Find where the given text appears and provide that cell's center as [X, Y] coordinate. 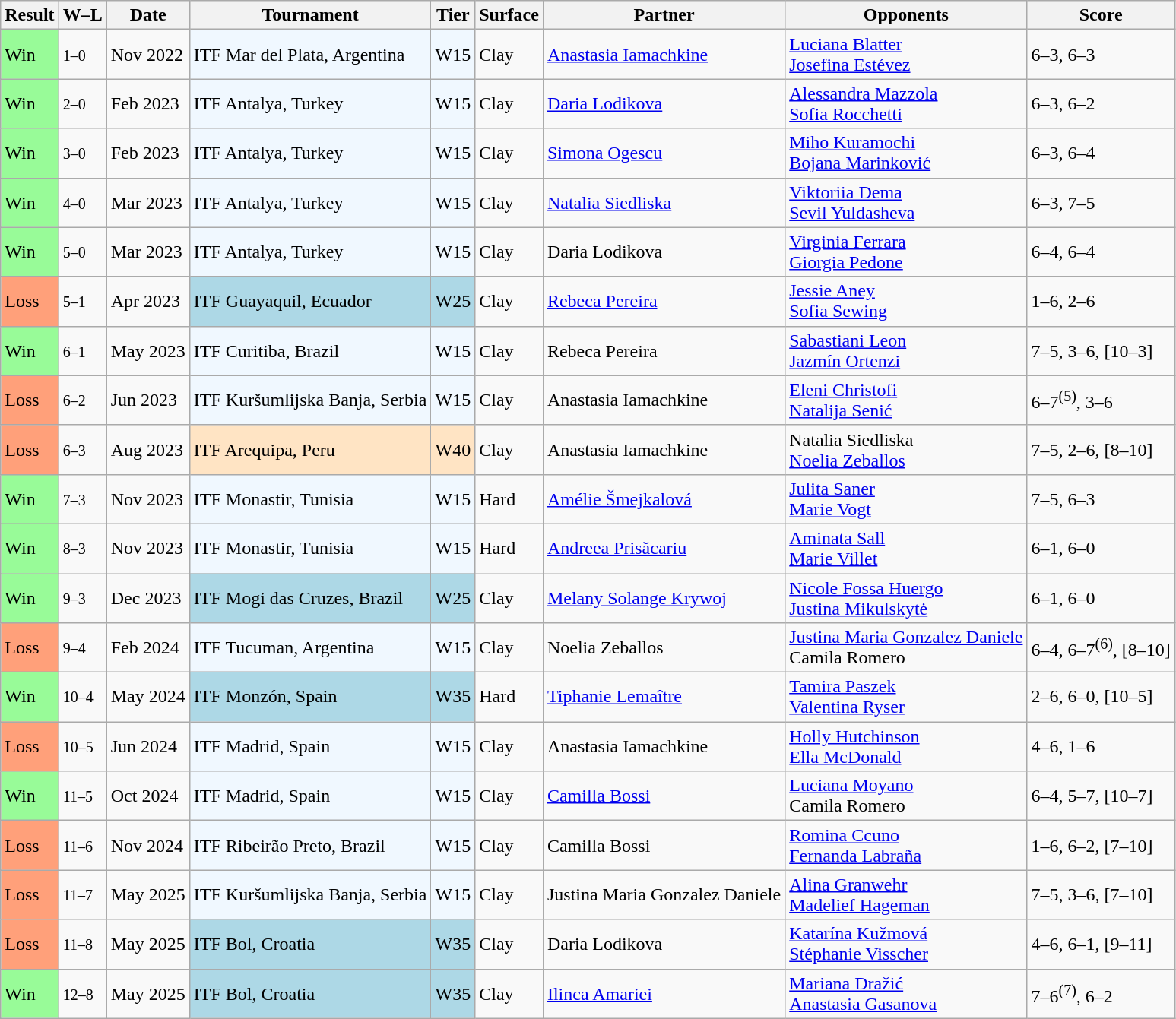
1–6, 6–2, [7–10] [1101, 845]
6–3, 6–4 [1101, 153]
Mariana Dražić Anastasia Gasanova [906, 994]
4–6, 6–1, [9–11] [1101, 944]
Luciana Blatter Josefina Estévez [906, 55]
12–8 [82, 994]
3–0 [82, 153]
Score [1101, 15]
Feb 2024 [147, 647]
Tier [453, 15]
4–0 [82, 202]
7–5, 6–3 [1101, 498]
11–7 [82, 895]
10–4 [82, 698]
Justina Maria Gonzalez Daniele Camila Romero [906, 647]
Sabastiani Leon Jazmín Ortenzi [906, 351]
Amélie Šmejkalová [664, 498]
Surface [509, 15]
ITF Monzón, Spain [310, 698]
ITF Ribeirão Preto, Brazil [310, 845]
Date [147, 15]
Holly Hutchinson Ella McDonald [906, 746]
Julita Saner Marie Vogt [906, 498]
6–7(5), 3–6 [1101, 400]
Melany Solange Krywoj [664, 597]
Tournament [310, 15]
Viktoriia Dema Sevil Yuldasheva [906, 202]
ITF Arequipa, Peru [310, 450]
Luciana Moyano Camila Romero [906, 796]
May 2023 [147, 351]
2–0 [82, 103]
Nov 2022 [147, 55]
7–6(7), 6–2 [1101, 994]
Virginia Ferrara Giorgia Pedone [906, 252]
Romina Ccuno Fernanda Labraña [906, 845]
11–5 [82, 796]
Jun 2024 [147, 746]
6–3 [82, 450]
1–6, 2–6 [1101, 301]
Alina Granwehr Madelief Hageman [906, 895]
Result [30, 15]
ITF Mogi das Cruzes, Brazil [310, 597]
Eleni Christofi Natalija Senić [906, 400]
6–3, 7–5 [1101, 202]
Noelia Zeballos [664, 647]
1–0 [82, 55]
Aug 2023 [147, 450]
6–4, 6–7(6), [8–10] [1101, 647]
Aminata Sall Marie Villet [906, 549]
11–8 [82, 944]
9–4 [82, 647]
May 2024 [147, 698]
Simona Ogescu [664, 153]
ITF Curitiba, Brazil [310, 351]
ITF Guayaquil, Ecuador [310, 301]
6–3, 6–2 [1101, 103]
6–4, 6–4 [1101, 252]
7–5, 3–6, [10–3] [1101, 351]
Partner [664, 15]
7–3 [82, 498]
Dec 2023 [147, 597]
2–6, 6–0, [10–5] [1101, 698]
Apr 2023 [147, 301]
10–5 [82, 746]
4–6, 1–6 [1101, 746]
Jessie Aney Sofia Sewing [906, 301]
6–4, 5–7, [10–7] [1101, 796]
Natalia Siedliska [664, 202]
6–3, 6–3 [1101, 55]
Tamira Paszek Valentina Ryser [906, 698]
7–5, 2–6, [8–10] [1101, 450]
Nicole Fossa Huergo Justina Mikulskytė [906, 597]
Natalia Siedliska Noelia Zeballos [906, 450]
Nov 2024 [147, 845]
Andreea Prisăcariu [664, 549]
7–5, 3–6, [7–10] [1101, 895]
11–6 [82, 845]
Ilinca Amariei [664, 994]
9–3 [82, 597]
ITF Mar del Plata, Argentina [310, 55]
Tiphanie Lemaître [664, 698]
Oct 2024 [147, 796]
5–0 [82, 252]
Jun 2023 [147, 400]
Alessandra Mazzola Sofia Rocchetti [906, 103]
5–1 [82, 301]
ITF Tucuman, Argentina [310, 647]
Justina Maria Gonzalez Daniele [664, 895]
6–2 [82, 400]
W40 [453, 450]
Opponents [906, 15]
Katarína Kužmová Stéphanie Visscher [906, 944]
Miho Kuramochi Bojana Marinković [906, 153]
W–L [82, 15]
6–1 [82, 351]
8–3 [82, 549]
